For the text-containing cell, return its midpoint in (X, Y) coordinate format. 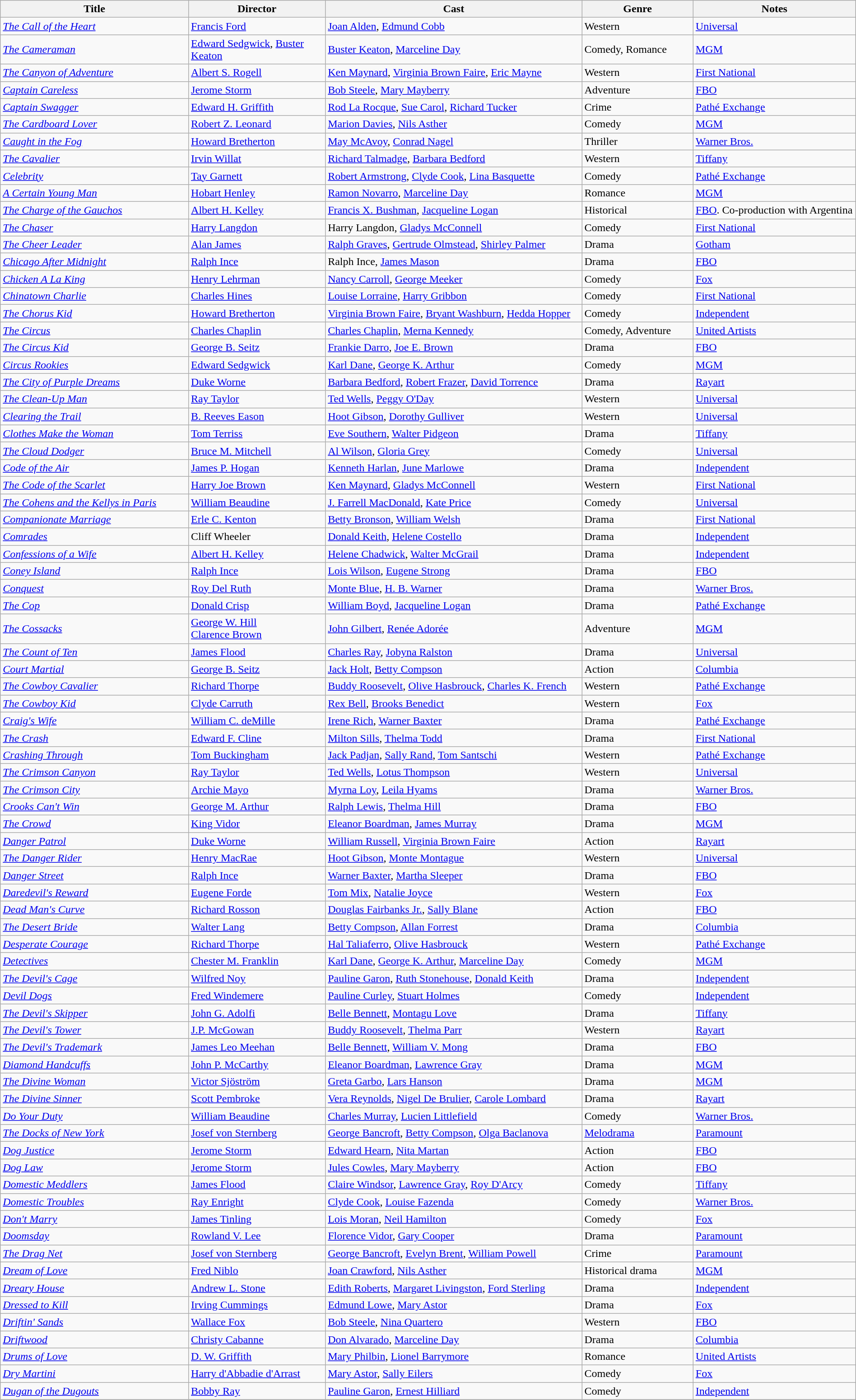
The Count of Ten (95, 652)
Joan Crawford, Nils Asther (454, 1270)
The Crash (95, 738)
Celebrity (95, 176)
Vera Reynolds, Nigel De Brulier, Carole Lombard (454, 1099)
James Leo Meehan (257, 1047)
Don Alvarado, Marceline Day (454, 1340)
Genre (637, 9)
Edith Roberts, Margaret Livingston, Ford Sterling (454, 1288)
Virginia Brown Faire, Bryant Washburn, Hedda Hopper (454, 313)
Charles Chaplin (257, 330)
The Cloud Dodger (95, 451)
Confessions of a Wife (95, 554)
Louise Lorraine, Harry Gribbon (454, 296)
Notes (774, 9)
The Divine Sinner (95, 1099)
Andrew L. Stone (257, 1288)
Detectives (95, 961)
Comedy, Romance (637, 50)
Chinatown Charlie (95, 296)
Devil Dogs (95, 995)
Ted Wells, Lotus Thompson (454, 772)
Erle C. Kenton (257, 520)
James Tinling (257, 1219)
Douglas Fairbanks Jr., Sally Blane (454, 910)
The Cohens and the Kellys in Paris (95, 502)
Historical (637, 210)
Buddy Roosevelt, Thelma Parr (454, 1030)
Fred Niblo (257, 1270)
Dreary House (95, 1288)
Frankie Darro, Joe E. Brown (454, 348)
B. Reeves Eason (257, 416)
Cast (454, 9)
Diamond Handcuffs (95, 1064)
Francis X. Bushman, Jacqueline Logan (454, 210)
Mary Astor, Sally Eilers (454, 1374)
The Docks of New York (95, 1133)
Eve Southern, Walter Pidgeon (454, 433)
A Certain Young Man (95, 193)
May McAvoy, Conrad Nagel (454, 141)
Ted Wells, Peggy O'Day (454, 399)
The Cowboy Cavalier (95, 686)
Eleanor Boardman, James Murray (454, 824)
J. Farrell MacDonald, Kate Price (454, 502)
Edward Sedgwick (257, 365)
Eugene Forde (257, 893)
Code of the Air (95, 468)
The Canyon of Adventure (95, 73)
Hoot Gibson, Dorothy Gulliver (454, 416)
The Cop (95, 605)
Barbara Bedford, Robert Frazer, David Torrence (454, 382)
Tom Terriss (257, 433)
Craig's Wife (95, 721)
William C. deMille (257, 721)
Historical drama (637, 1270)
Karl Dane, George K. Arthur, Marceline Day (454, 961)
Wallace Fox (257, 1322)
Nancy Carroll, George Meeker (454, 279)
Irving Cummings (257, 1305)
Comrades (95, 537)
The Divine Woman (95, 1082)
Richard Rosson (257, 910)
Wilfred Noy (257, 978)
Driftin' Sands (95, 1322)
George Bancroft, Evelyn Brent, William Powell (454, 1253)
Pauline Curley, Stuart Holmes (454, 995)
Bob Steele, Mary Mayberry (454, 90)
Melodrama (637, 1133)
Clothes Make the Woman (95, 433)
Edward F. Cline (257, 738)
Bruce M. Mitchell (257, 451)
The Crowd (95, 824)
Robert Armstrong, Clyde Cook, Lina Basquette (454, 176)
Gotham (774, 245)
Danger Patrol (95, 841)
Harry Langdon (257, 227)
Caught in the Fog (95, 141)
John P. McCarthy (257, 1064)
Don't Marry (95, 1219)
Charles Hines (257, 296)
Victor Sjöström (257, 1082)
John Gilbert, Renée Adorée (454, 628)
Rowland V. Lee (257, 1236)
Charles Chaplin, Merna Kennedy (454, 330)
Domestic Troubles (95, 1202)
Domestic Meddlers (95, 1185)
Clyde Carruth (257, 703)
Jack Padjan, Sally Rand, Tom Santschi (454, 755)
The Drag Net (95, 1253)
George Bancroft, Betty Compson, Olga Baclanova (454, 1133)
Dog Law (95, 1167)
The Danger Rider (95, 858)
Dead Man's Curve (95, 910)
Rex Bell, Brooks Benedict (454, 703)
The Chorus Kid (95, 313)
Crooks Can't Win (95, 807)
The Cardboard Lover (95, 124)
Francis Ford (257, 26)
Tom Mix, Natalie Joyce (454, 893)
Henry MacRae (257, 858)
J.P. McGowan (257, 1030)
William Boyd, Jacqueline Logan (454, 605)
Bob Steele, Nina Quartero (454, 1322)
Fred Windemere (257, 995)
Mary Philbin, Lionel Barrymore (454, 1357)
Betty Compson, Allan Forrest (454, 927)
Pauline Garon, Ernest Hilliard (454, 1391)
Karl Dane, George K. Arthur (454, 365)
Charles Murray, Lucien Littlefield (454, 1116)
Christy Cabanne (257, 1340)
Harry Langdon, Gladys McConnell (454, 227)
Edmund Lowe, Mary Astor (454, 1305)
Captain Careless (95, 90)
Hobart Henley (257, 193)
James P. Hogan (257, 468)
Dressed to Kill (95, 1305)
The Chaser (95, 227)
Ken Maynard, Gladys McConnell (454, 485)
Ralph Graves, Gertrude Olmstead, Shirley Palmer (454, 245)
Roy Del Ruth (257, 588)
The Cheer Leader (95, 245)
Greta Garbo, Lars Hanson (454, 1082)
The Circus (95, 330)
Chicken A La King (95, 279)
The Call of the Heart (95, 26)
Director (257, 9)
Hoot Gibson, Monte Montague (454, 858)
Belle Bennett, Montagu Love (454, 1013)
Ray Enright (257, 1202)
Title (95, 9)
Tom Buckingham (257, 755)
Eleanor Boardman, Lawrence Gray (454, 1064)
Driftwood (95, 1340)
Circus Rookies (95, 365)
Joan Alden, Edmund Cobb (454, 26)
Comedy, Adventure (637, 330)
Donald Crisp (257, 605)
Ralph Lewis, Thelma Hill (454, 807)
King Vidor (257, 824)
Edward H. Griffith (257, 107)
Court Martial (95, 669)
Do Your Duty (95, 1116)
The Cameraman (95, 50)
Claire Windsor, Lawrence Gray, Roy D'Arcy (454, 1185)
The Devil's Tower (95, 1030)
The Cossacks (95, 628)
Lois Wilson, Eugene Strong (454, 571)
Archie Mayo (257, 790)
Betty Bronson, William Welsh (454, 520)
Clyde Cook, Louise Fazenda (454, 1202)
The Clean-Up Man (95, 399)
Al Wilson, Gloria Grey (454, 451)
The Crimson Canyon (95, 772)
George W. HillClarence Brown (257, 628)
Irene Rich, Warner Baxter (454, 721)
The Circus Kid (95, 348)
Chicago After Midnight (95, 262)
Companionate Marriage (95, 520)
Dog Justice (95, 1150)
Jules Cowles, Mary Mayberry (454, 1167)
Tay Garnett (257, 176)
Marion Davies, Nils Asther (454, 124)
Hal Taliaferro, Olive Hasbrouck (454, 944)
Helene Chadwick, Walter McGrail (454, 554)
Desperate Courage (95, 944)
Rod La Rocque, Sue Carol, Richard Tucker (454, 107)
Buddy Roosevelt, Olive Hasbrouck, Charles K. French (454, 686)
Florence Vidor, Gary Cooper (454, 1236)
The Devil's Cage (95, 978)
Harry Joe Brown (257, 485)
The Cavalier (95, 158)
Robert Z. Leonard (257, 124)
The Cowboy Kid (95, 703)
FBO. Co-production with Argentina (774, 210)
Jack Holt, Betty Compson (454, 669)
Crashing Through (95, 755)
The Devil's Trademark (95, 1047)
Walter Lang (257, 927)
Thriller (637, 141)
Harry d'Abbadie d'Arrast (257, 1374)
Bobby Ray (257, 1391)
Lois Moran, Neil Hamilton (454, 1219)
Cliff Wheeler (257, 537)
Richard Talmadge, Barbara Bedford (454, 158)
Danger Street (95, 875)
The City of Purple Dreams (95, 382)
Alan James (257, 245)
Milton Sills, Thelma Todd (454, 738)
The Code of the Scarlet (95, 485)
George M. Arthur (257, 807)
Ken Maynard, Virginia Brown Faire, Eric Mayne (454, 73)
Albert S. Rogell (257, 73)
Dugan of the Dugouts (95, 1391)
Warner Baxter, Martha Sleeper (454, 875)
Pauline Garon, Ruth Stonehouse, Donald Keith (454, 978)
Conquest (95, 588)
Dry Martini (95, 1374)
The Charge of the Gauchos (95, 210)
Henry Lehrman (257, 279)
Chester M. Franklin (257, 961)
Buster Keaton, Marceline Day (454, 50)
Belle Bennett, William V. Mong (454, 1047)
Monte Blue, H. B. Warner (454, 588)
Kenneth Harlan, June Marlowe (454, 468)
Clearing the Trail (95, 416)
The Devil's Skipper (95, 1013)
William Russell, Virginia Brown Faire (454, 841)
John G. Adolfi (257, 1013)
D. W. Griffith (257, 1357)
Ralph Ince, James Mason (454, 262)
Dream of Love (95, 1270)
Irvin Willat (257, 158)
Ramon Novarro, Marceline Day (454, 193)
Donald Keith, Helene Costello (454, 537)
Daredevil's Reward (95, 893)
The Crimson City (95, 790)
Doomsday (95, 1236)
Edward Sedgwick, Buster Keaton (257, 50)
Edward Hearn, Nita Martan (454, 1150)
Myrna Loy, Leila Hyams (454, 790)
Drums of Love (95, 1357)
The Desert Bride (95, 927)
Captain Swagger (95, 107)
Scott Pembroke (257, 1099)
Charles Ray, Jobyna Ralston (454, 652)
Coney Island (95, 571)
